Extract the [X, Y] coordinate from the center of the cell holding the provided text.  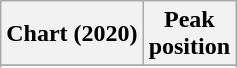
Chart (2020) [72, 34]
Peakposition [189, 34]
